Determine the [x, y] coordinate at the center of the cell enclosing the given text.  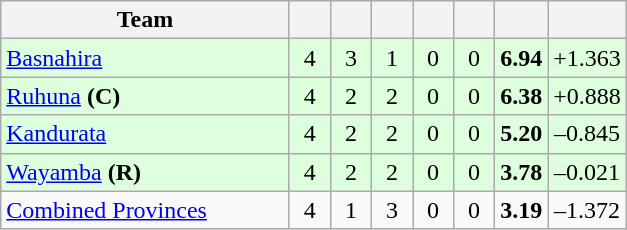
+0.888 [588, 96]
–0.845 [588, 134]
5.20 [522, 134]
Combined Provinces [146, 210]
Ruhuna (C) [146, 96]
6.94 [522, 58]
3.78 [522, 172]
3.19 [522, 210]
Basnahira [146, 58]
–0.021 [588, 172]
+1.363 [588, 58]
6.38 [522, 96]
–1.372 [588, 210]
Kandurata [146, 134]
Wayamba (R) [146, 172]
Team [146, 20]
